Search for the cell housing the specified text and yield its (X, Y) center coordinate. 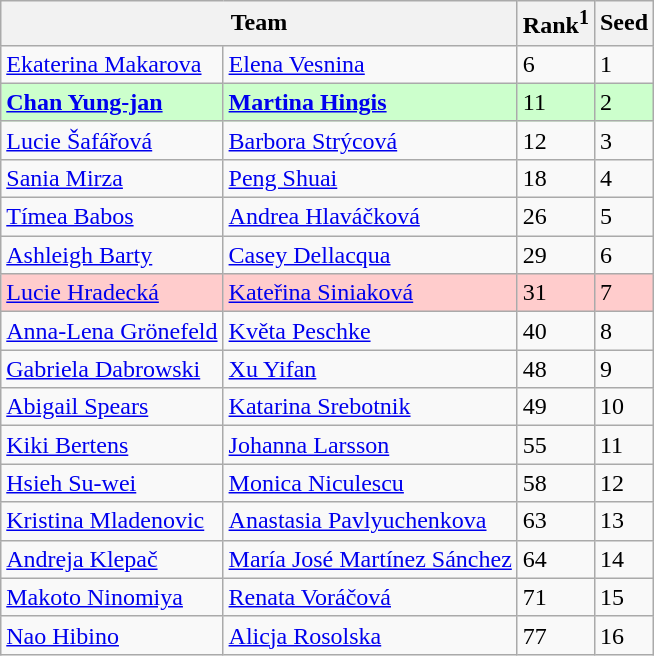
Peng Shuai (370, 178)
Elena Vesnina (370, 64)
Ashleigh Barty (112, 255)
49 (556, 407)
Johanna Larsson (370, 445)
Sania Mirza (112, 178)
Abigail Spears (112, 407)
29 (556, 255)
55 (556, 445)
Lucie Šafářová (112, 140)
Tímea Babos (112, 217)
Makoto Ninomiya (112, 597)
16 (624, 635)
3 (624, 140)
Monica Niculescu (370, 483)
Nao Hibino (112, 635)
Seed (624, 24)
5 (624, 217)
10 (624, 407)
Kateřina Siniaková (370, 293)
Gabriela Dabrowski (112, 369)
26 (556, 217)
Katarina Srebotnik (370, 407)
40 (556, 331)
58 (556, 483)
Alicja Rosolska (370, 635)
Chan Yung-jan (112, 102)
Xu Yifan (370, 369)
Casey Dellacqua (370, 255)
Martina Hingis (370, 102)
18 (556, 178)
64 (556, 559)
13 (624, 521)
15 (624, 597)
Květa Peschke (370, 331)
Kristina Mladenovic (112, 521)
Kiki Bertens (112, 445)
Barbora Strýcová (370, 140)
63 (556, 521)
14 (624, 559)
Renata Voráčová (370, 597)
1 (624, 64)
71 (556, 597)
77 (556, 635)
Andreja Klepač (112, 559)
Lucie Hradecká (112, 293)
Anastasia Pavlyuchenkova (370, 521)
Rank1 (556, 24)
Team (260, 24)
Hsieh Su-wei (112, 483)
7 (624, 293)
8 (624, 331)
4 (624, 178)
9 (624, 369)
María José Martínez Sánchez (370, 559)
2 (624, 102)
48 (556, 369)
Anna-Lena Grönefeld (112, 331)
31 (556, 293)
Ekaterina Makarova (112, 64)
Andrea Hlaváčková (370, 217)
